Return the [x, y] coordinate for the center point of the cell that contains the specified text.  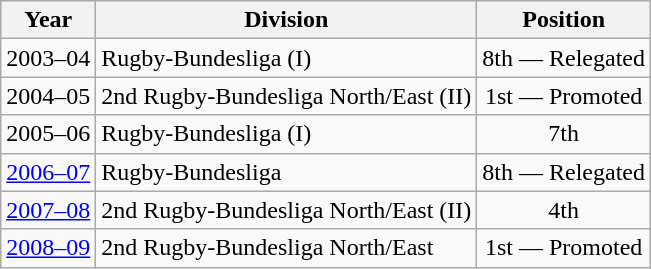
2005–06 [48, 134]
2004–05 [48, 96]
Year [48, 20]
2003–04 [48, 58]
Position [564, 20]
Rugby-Bundesliga [286, 172]
7th [564, 134]
2006–07 [48, 172]
Division [286, 20]
2nd Rugby-Bundesliga North/East [286, 248]
2008–09 [48, 248]
2007–08 [48, 210]
4th [564, 210]
